Provide the [X, Y] coordinate of the cell's center where the given text is located.  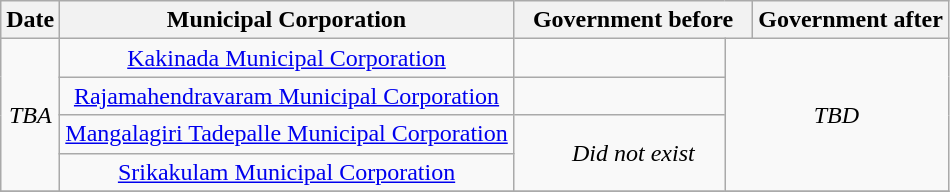
Government before [632, 20]
Date [30, 20]
TBD [837, 115]
Rajamahendravaram Municipal Corporation [286, 96]
Kakinada Municipal Corporation [286, 58]
Srikakulam Municipal Corporation [286, 172]
Municipal Corporation [286, 20]
Government after [851, 20]
Did not exist [632, 153]
Mangalagiri Tadepalle Municipal Corporation [286, 134]
TBA [30, 115]
